Extract the [x, y] coordinate from the center of the cell holding the provided text.  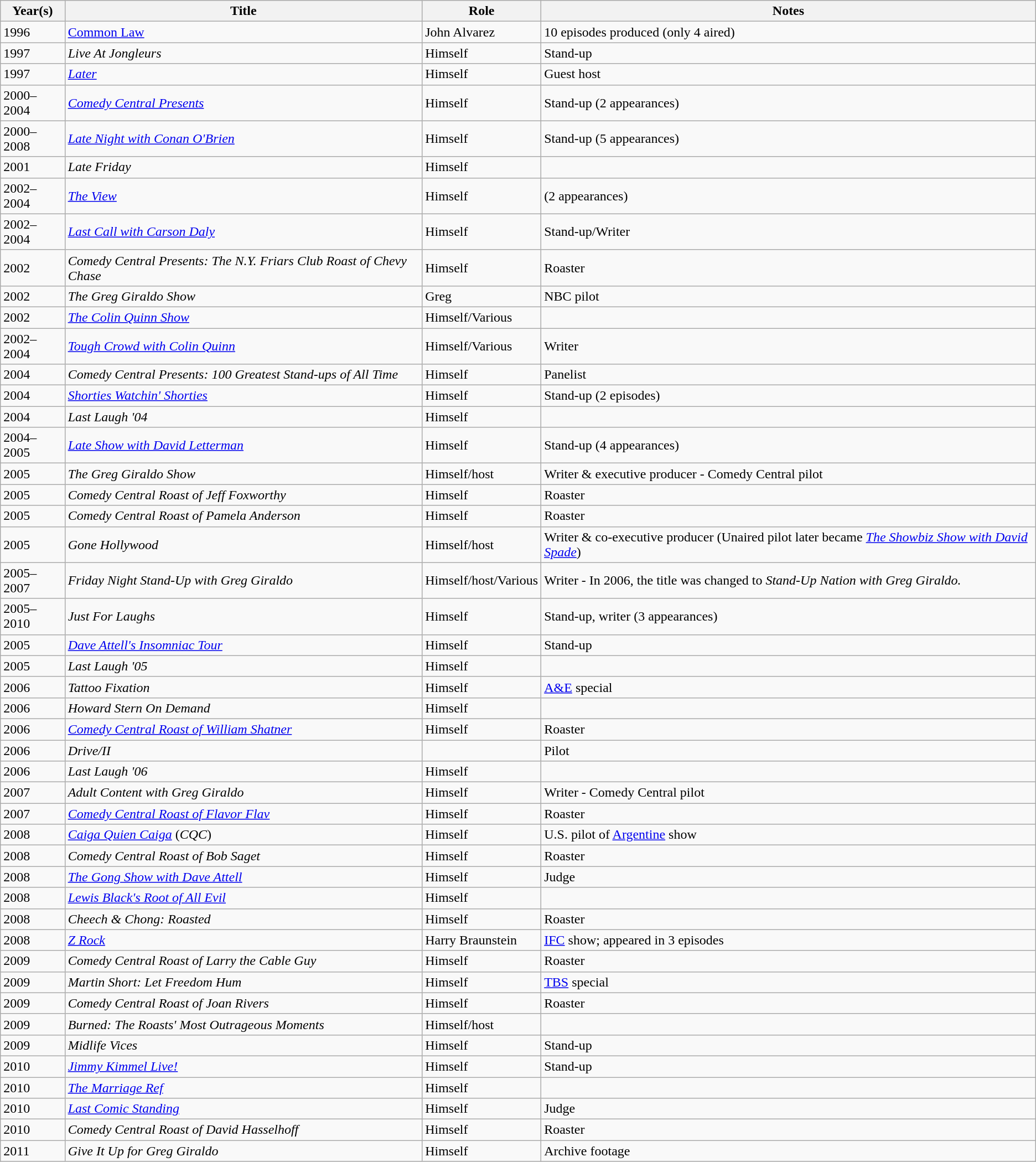
NBC pilot [789, 296]
Stand-up (4 appearances) [789, 445]
Adult Content with Greg Giraldo [244, 793]
Dave Attell's Insomniac Tour [244, 645]
Guest host [789, 74]
10 episodes produced (only 4 aired) [789, 32]
Comedy Central Roast of Jeff Foxworthy [244, 495]
Panelist [789, 375]
Comedy Central Presents: The N.Y. Friars Club Roast of Chevy Chase [244, 268]
2000–2008 [33, 138]
1996 [33, 32]
(2 appearances) [789, 196]
TBS special [789, 982]
Role [481, 11]
Comedy Central Presents [244, 103]
Last Laugh '06 [244, 772]
Comedy Central Roast of Bob Saget [244, 856]
Comedy Central Roast of William Shatner [244, 729]
Later [244, 74]
Last Call with Carson Daly [244, 231]
Tough Crowd with Colin Quinn [244, 345]
2004–2005 [33, 445]
Howard Stern On Demand [244, 708]
Give It Up for Greg Giraldo [244, 1151]
U.S. pilot of Argentine show [789, 835]
Live At Jongleurs [244, 53]
Himself/host/Various [481, 580]
Stand-up/Writer [789, 231]
2000–2004 [33, 103]
Comedy Central Roast of Joan Rivers [244, 1003]
Notes [789, 11]
Comedy Central Roast of Flavor Flav [244, 814]
Writer & executive producer - Comedy Central pilot [789, 474]
Comedy Central Presents: 100 Greatest Stand-ups of All Time [244, 375]
A&E special [789, 687]
2005–2010 [33, 617]
Year(s) [33, 11]
Z Rock [244, 940]
Common Law [244, 32]
Title [244, 11]
Stand-up (5 appearances) [789, 138]
Caiga Quien Caiga (CQC) [244, 835]
The View [244, 196]
Tattoo Fixation [244, 687]
The Marriage Ref [244, 1088]
Late Show with David Letterman [244, 445]
Greg [481, 296]
Just For Laughs [244, 617]
Drive/II [244, 750]
Late Friday [244, 167]
Friday Night Stand-Up with Greg Giraldo [244, 580]
Comedy Central Roast of Larry the Cable Guy [244, 961]
Comedy Central Roast of Pamela Anderson [244, 516]
Writer [789, 345]
Lewis Black's Root of All Evil [244, 898]
Comedy Central Roast of David Hasselhoff [244, 1130]
2005–2007 [33, 580]
The Colin Quinn Show [244, 317]
Stand-up, writer (3 appearances) [789, 617]
IFC show; appeared in 3 episodes [789, 940]
Burned: The Roasts' Most Outrageous Moments [244, 1024]
Late Night with Conan O'Brien [244, 138]
Writer - Comedy Central pilot [789, 793]
Writer - In 2006, the title was changed to Stand-Up Nation with Greg Giraldo. [789, 580]
Gone Hollywood [244, 545]
Last Laugh '04 [244, 417]
Last Laugh '05 [244, 666]
Harry Braunstein [481, 940]
Shorties Watchin' Shorties [244, 396]
2001 [33, 167]
Midlife Vices [244, 1045]
Martin Short: Let Freedom Hum [244, 982]
John Alvarez [481, 32]
Pilot [789, 750]
Writer & co-executive producer (Unaired pilot later became The Showbiz Show with David Spade) [789, 545]
Last Comic Standing [244, 1109]
Stand-up (2 episodes) [789, 396]
The Gong Show with Dave Attell [244, 877]
Archive footage [789, 1151]
Cheech & Chong: Roasted [244, 919]
Jimmy Kimmel Live! [244, 1066]
Stand-up (2 appearances) [789, 103]
2011 [33, 1151]
